Pinpoint the cell where the given text exists, returning its [x, y] midpoint coordinate. 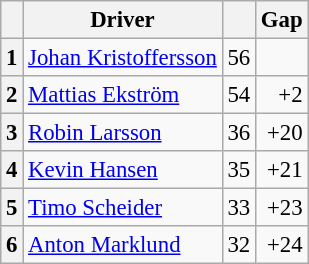
35 [238, 170]
54 [238, 95]
5 [12, 208]
Anton Marklund [122, 245]
36 [238, 133]
+24 [281, 245]
Robin Larsson [122, 133]
Gap [281, 20]
56 [238, 58]
Kevin Hansen [122, 170]
Mattias Ekström [122, 95]
+23 [281, 208]
4 [12, 170]
Johan Kristoffersson [122, 58]
6 [12, 245]
3 [12, 133]
+20 [281, 133]
1 [12, 58]
Timo Scheider [122, 208]
2 [12, 95]
Driver [122, 20]
+21 [281, 170]
+2 [281, 95]
32 [238, 245]
33 [238, 208]
